Search for the cell housing the specified text and yield its (x, y) center coordinate. 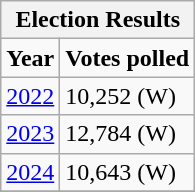
2022 (30, 96)
2024 (30, 172)
Year (30, 58)
12,784 (W) (128, 134)
2023 (30, 134)
10,252 (W) (128, 96)
10,643 (W) (128, 172)
Election Results (98, 20)
Votes polled (128, 58)
